Return the (x, y) coordinate for the center point of the cell that contains the specified text.  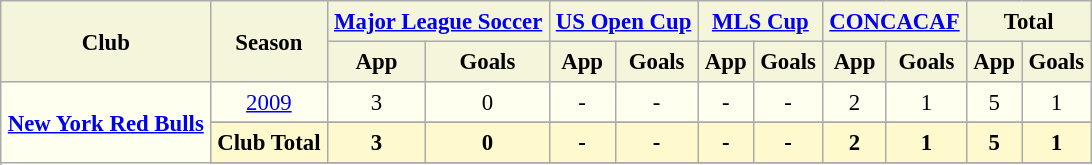
New York Red Bulls (106, 122)
Club Total (270, 142)
CONCACAF (895, 21)
Season (270, 42)
Major League Soccer (438, 21)
Total (1028, 21)
2009 (270, 102)
US Open Cup (624, 21)
MLS Cup (760, 21)
Club (106, 42)
